For the text-containing cell, return its midpoint in [x, y] coordinate format. 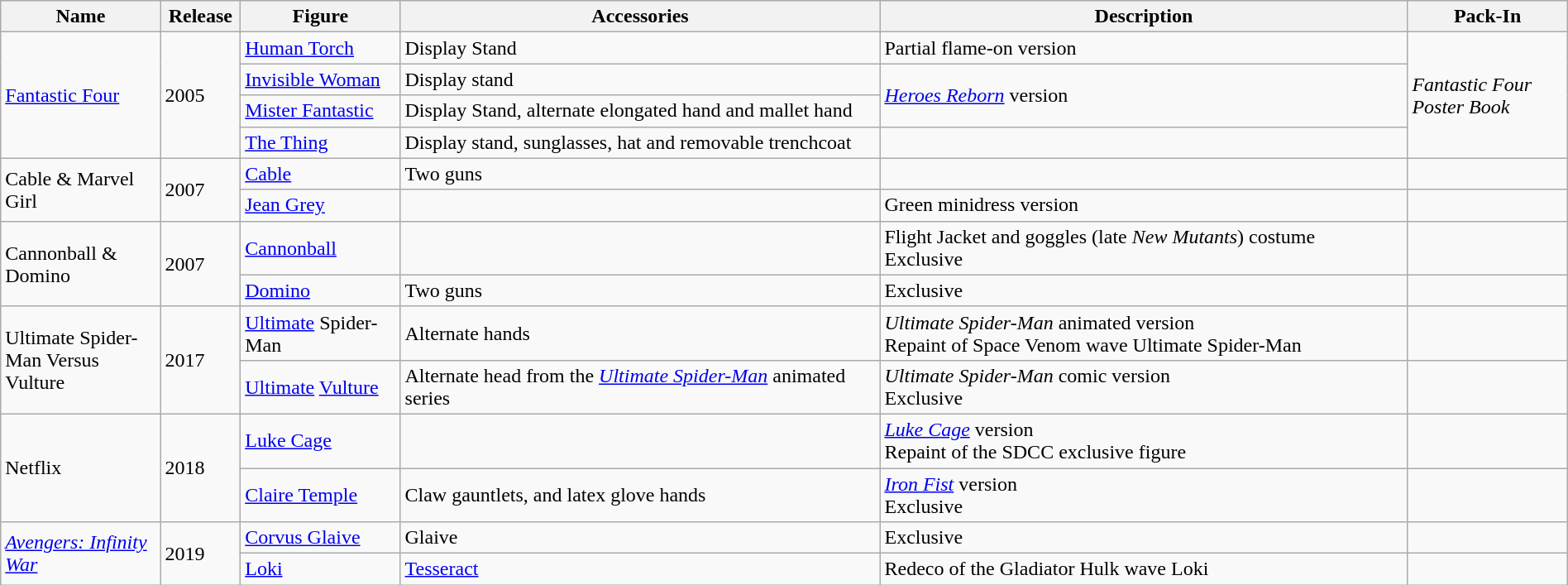
Cannonball [321, 248]
Release [200, 17]
Cable & Marvel Girl [81, 189]
Cannonball & Domino [81, 263]
Mister Fantastic [321, 111]
Ultimate Spider-Man comic versionExclusive [1144, 387]
Fantastic Four [81, 95]
Ultimate Spider-Man Versus Vulture [81, 360]
Alternate head from the Ultimate Spider-Man animated series [640, 387]
Description [1144, 17]
Invisible Woman [321, 79]
Glaive [640, 538]
Alternate hands [640, 333]
2017 [200, 360]
Cable [321, 174]
Display stand, sunglasses, hat and removable trenchcoat [640, 142]
Luke Cage versionRepaint of the SDCC exclusive figure [1144, 440]
Fantastic Four Poster Book [1487, 95]
Partial flame-on version [1144, 48]
Avengers: Infinity War [81, 554]
2005 [200, 95]
Tesseract [640, 569]
Pack-In [1487, 17]
Netflix [81, 468]
Flight Jacket and goggles (late New Mutants) costumeExclusive [1144, 248]
Claw gauntlets, and latex glove hands [640, 495]
Name [81, 17]
Corvus Glaive [321, 538]
2018 [200, 468]
Redeco of the Gladiator Hulk wave Loki [1144, 569]
Claire Temple [321, 495]
Ultimate Spider-Man animated versionRepaint of Space Venom wave Ultimate Spider-Man [1144, 333]
Green minidress version [1144, 205]
Heroes Reborn version [1144, 95]
Display stand [640, 79]
Display Stand [640, 48]
Luke Cage [321, 440]
Loki [321, 569]
Figure [321, 17]
Iron Fist versionExclusive [1144, 495]
Human Torch [321, 48]
Display Stand, alternate elongated hand and mallet hand [640, 111]
The Thing [321, 142]
2019 [200, 554]
Domino [321, 290]
Jean Grey [321, 205]
Accessories [640, 17]
Ultimate Vulture [321, 387]
Ultimate Spider-Man [321, 333]
